Extract the (X, Y) coordinate from the center of the cell holding the provided text.  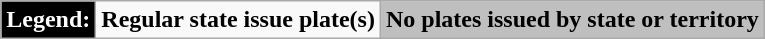
Legend: (48, 20)
No plates issued by state or territory (572, 20)
Regular state issue plate(s) (238, 20)
